Detect which cell encompasses the target text, then output its (X, Y) center coordinate. 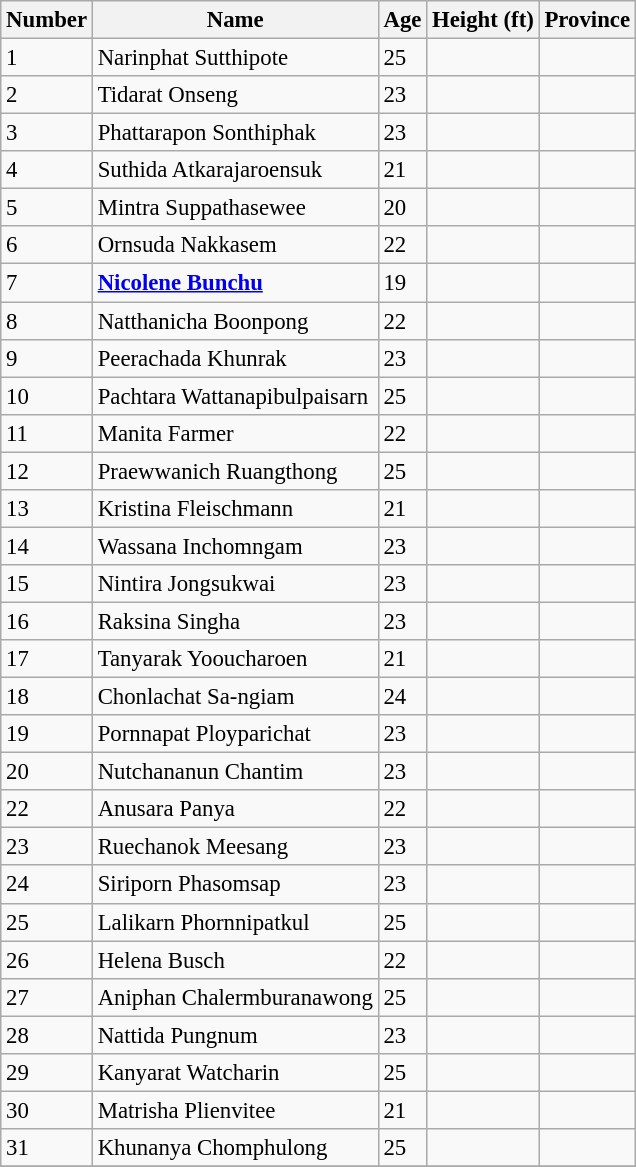
Pornnapat Ployparichat (235, 734)
Siriporn Phasomsap (235, 885)
Nutchananun Chantim (235, 772)
15 (47, 584)
Height (ft) (483, 20)
Age (402, 20)
Matrisha Plienvitee (235, 1110)
Pachtara Wattanapibulpaisarn (235, 396)
1 (47, 58)
27 (47, 997)
31 (47, 1148)
Name (235, 20)
29 (47, 1073)
Natthanicha Boonpong (235, 321)
7 (47, 283)
13 (47, 509)
14 (47, 546)
Aniphan Chalermburanawong (235, 997)
Kanyarat Watcharin (235, 1073)
16 (47, 621)
Anusara Panya (235, 809)
Wassana Inchomngam (235, 546)
Manita Farmer (235, 433)
8 (47, 321)
6 (47, 245)
Ruechanok Meesang (235, 847)
Suthida Atkarajaroensuk (235, 170)
Lalikarn Phornnipatkul (235, 922)
Nicolene Bunchu (235, 283)
Nattida Pungnum (235, 1035)
Ornsuda Nakkasem (235, 245)
3 (47, 133)
28 (47, 1035)
9 (47, 358)
Narinphat Sutthipote (235, 58)
Number (47, 20)
Phattarapon Sonthiphak (235, 133)
12 (47, 471)
Kristina Fleischmann (235, 509)
Helena Busch (235, 960)
2 (47, 95)
Peerachada Khunrak (235, 358)
Tidarat Onseng (235, 95)
Raksina Singha (235, 621)
Mintra Suppathasewee (235, 208)
4 (47, 170)
Praewwanich Ruangthong (235, 471)
Nintira Jongsukwai (235, 584)
Chonlachat Sa-ngiam (235, 697)
Tanyarak Yooucharoen (235, 659)
Khunanya Chomphulong (235, 1148)
26 (47, 960)
5 (47, 208)
11 (47, 433)
18 (47, 697)
30 (47, 1110)
Province (587, 20)
17 (47, 659)
10 (47, 396)
